Return the (X, Y) coordinate for the center point of the cell that contains the specified text.  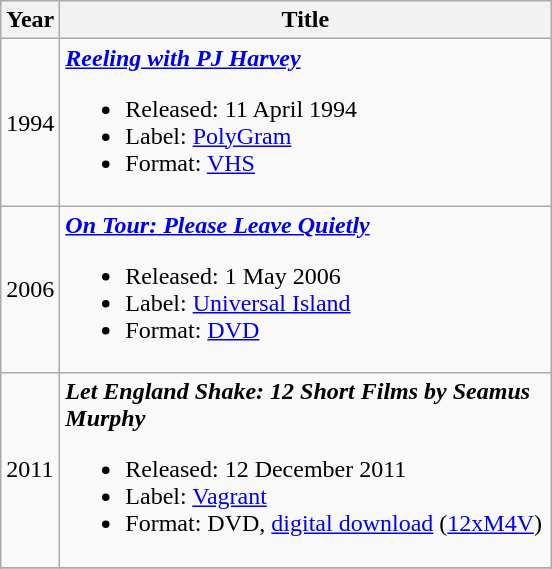
Year (30, 20)
2011 (30, 470)
Title (306, 20)
1994 (30, 122)
On Tour: Please Leave QuietlyReleased: 1 May 2006Label: Universal IslandFormat: DVD (306, 290)
Let England Shake: 12 Short Films by Seamus MurphyReleased: 12 December 2011Label: VagrantFormat: DVD, digital download (12xM4V) (306, 470)
2006 (30, 290)
Reeling with PJ HarveyReleased: 11 April 1994Label: PolyGramFormat: VHS (306, 122)
